Pinpoint the cell where the given text exists, returning its [X, Y] midpoint coordinate. 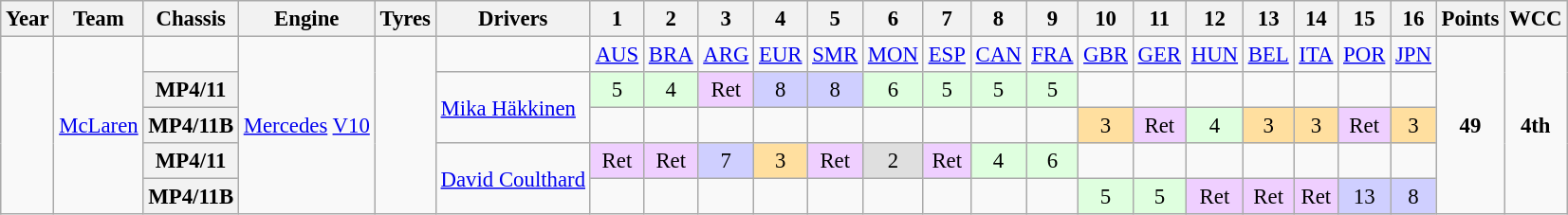
GER [1159, 55]
GBR [1106, 55]
HUN [1214, 55]
CAN [998, 55]
9 [1053, 19]
15 [1364, 19]
Chassis [191, 19]
AUS [617, 55]
Drivers [512, 19]
SMR [835, 55]
ITA [1317, 55]
14 [1317, 19]
10 [1106, 19]
POR [1364, 55]
1 [617, 19]
4th [1536, 126]
Year [28, 19]
McLaren [99, 126]
12 [1214, 19]
16 [1413, 19]
11 [1159, 19]
Points [1470, 19]
Tyres [405, 19]
David Coulthard [512, 178]
49 [1470, 126]
WCC [1536, 19]
BEL [1268, 55]
Mika Häkkinen [512, 108]
EUR [781, 55]
FRA [1053, 55]
Mercedes V10 [306, 126]
MON [894, 55]
Engine [306, 19]
JPN [1413, 55]
ARG [727, 55]
ESP [947, 55]
BRA [672, 55]
Team [99, 19]
